Provide the [x, y] coordinate of the cell's center where the given text is located.  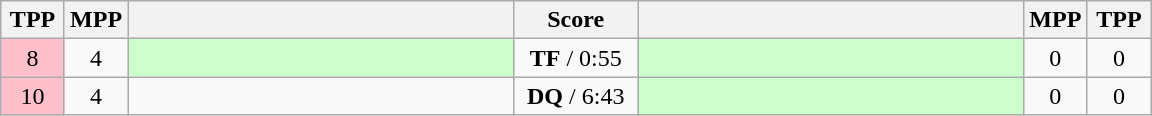
TF / 0:55 [576, 58]
Score [576, 20]
DQ / 6:43 [576, 96]
8 [33, 58]
10 [33, 96]
